Provide the [x, y] coordinate of the cell's center where the given text is located.  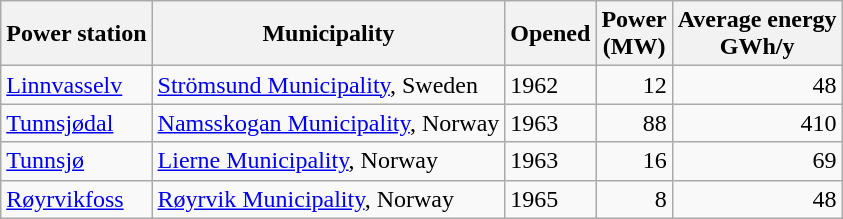
12 [634, 85]
Linnvasselv [76, 85]
Opened [550, 34]
Power(MW) [634, 34]
1965 [550, 199]
Lierne Municipality, Norway [328, 161]
88 [634, 123]
Tunnsjø [76, 161]
Average energyGWh/y [757, 34]
8 [634, 199]
410 [757, 123]
Namsskogan Municipality, Norway [328, 123]
Røyrvik Municipality, Norway [328, 199]
69 [757, 161]
Power station [76, 34]
Strömsund Municipality, Sweden [328, 85]
Tunnsjødal [76, 123]
16 [634, 161]
Municipality [328, 34]
1962 [550, 85]
Røyrvikfoss [76, 199]
